Locate the cell with the specified text and output its [X, Y] center coordinate. 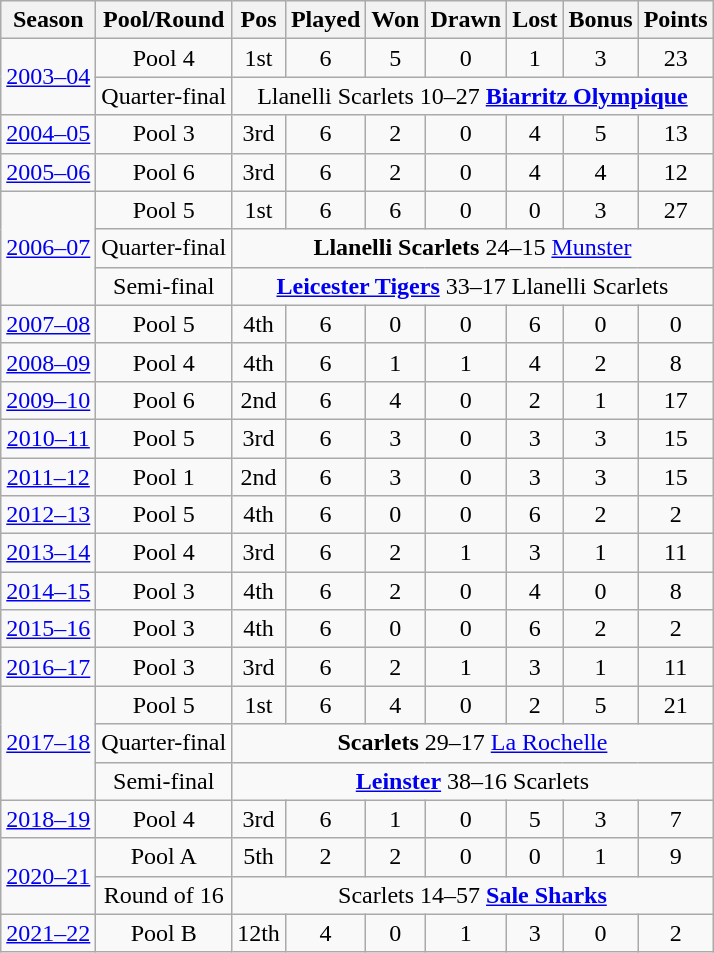
12th [259, 933]
2014–15 [48, 591]
2015–16 [48, 629]
27 [676, 210]
2012–13 [48, 515]
2004–05 [48, 134]
2021–22 [48, 933]
21 [676, 705]
12 [676, 172]
7 [676, 819]
2009–10 [48, 400]
Pool B [164, 933]
2020–21 [48, 876]
2006–07 [48, 248]
Leicester Tigers 33–17 Llanelli Scarlets [473, 286]
Llanelli Scarlets 10–27 Biarritz Olympique [473, 96]
Pool A [164, 857]
Leinster 38–16 Scarlets [473, 781]
2007–08 [48, 324]
Season [48, 20]
Drawn [466, 20]
2003–04 [48, 77]
Points [676, 20]
Llanelli Scarlets 24–15 Munster [473, 248]
Pool/Round [164, 20]
13 [676, 134]
2008–09 [48, 362]
2017–18 [48, 743]
2005–06 [48, 172]
2011–12 [48, 477]
Played [325, 20]
5th [259, 857]
Lost [535, 20]
Pos [259, 20]
17 [676, 400]
Scarlets 29–17 La Rochelle [473, 743]
2010–11 [48, 438]
Pool 1 [164, 477]
Won [396, 20]
2013–14 [48, 553]
23 [676, 58]
9 [676, 857]
Round of 16 [164, 895]
2016–17 [48, 667]
Scarlets 14–57 Sale Sharks [473, 895]
Bonus [600, 20]
2018–19 [48, 819]
